Search for the cell housing the specified text and yield its (x, y) center coordinate. 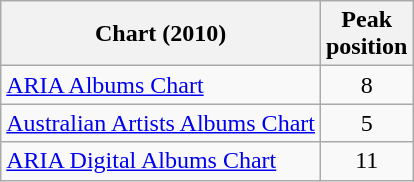
Peakposition (366, 34)
ARIA Digital Albums Chart (161, 161)
5 (366, 123)
11 (366, 161)
Chart (2010) (161, 34)
8 (366, 85)
Australian Artists Albums Chart (161, 123)
ARIA Albums Chart (161, 85)
